Return the (x, y) coordinate for the center point of the cell that contains the specified text.  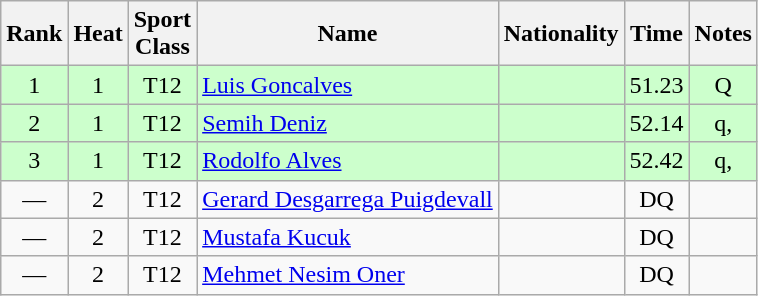
Heat (98, 34)
Mustafa Kucuk (348, 237)
Time (656, 34)
52.42 (656, 161)
Mehmet Nesim Oner (348, 275)
Gerard Desgarrega Puigdevall (348, 199)
SportClass (162, 34)
Q (723, 85)
52.14 (656, 123)
3 (34, 161)
Semih Deniz (348, 123)
Nationality (561, 34)
Luis Goncalves (348, 85)
Name (348, 34)
Rodolfo Alves (348, 161)
51.23 (656, 85)
Notes (723, 34)
Rank (34, 34)
